Identify which cell holds the provided text, then report its (X, Y) central coordinate. 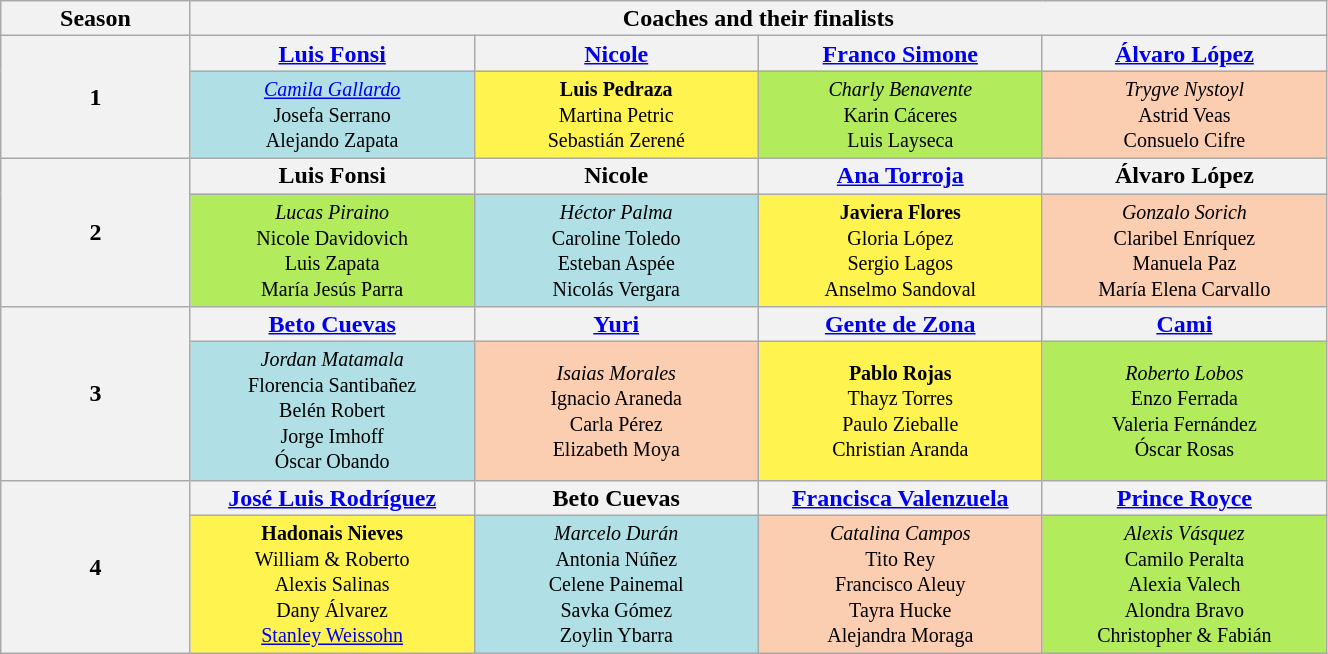
4 (96, 567)
Coaches and their finalists (758, 18)
Catalina CamposTito ReyFrancisco AleuyTayra HuckeAlejandra Moraga (900, 584)
Charly BenaventeKarin CáceresLuis Layseca (900, 115)
Cami (1184, 324)
3 (96, 394)
Trygve NystoylAstrid VeasConsuelo Cifre (1184, 115)
Héctor Palma Caroline ToledoEsteban AspéeNicolás Vergara (616, 250)
José Luis Rodríguez (332, 498)
Roberto LobosEnzo FerradaValeria FernándezÓscar Rosas (1184, 412)
Gonzalo SorichClaribel EnríquezManuela PazMaría Elena Carvallo (1184, 250)
Season (96, 18)
Gente de Zona (900, 324)
Isaias MoralesIgnacio AranedaCarla PérezElizabeth Moya (616, 412)
Prince Royce (1184, 498)
Alexis VásquezCamilo PeraltaAlexia ValechAlondra BravoChristopher & Fabián (1184, 584)
Franco Simone (900, 54)
Jordan MatamalaFlorencia SantibañezBelén RobertJorge ImhoffÓscar Obando (332, 412)
Francisca Valenzuela (900, 498)
2 (96, 232)
Lucas PirainoNicole DavidovichLuis ZapataMaría Jesús Parra (332, 250)
Marcelo DuránAntonia NúñezCelene PainemalSavka GómezZoylin Ybarra (616, 584)
Yuri (616, 324)
1 (96, 98)
Javiera FloresGloria LópezSergio LagosAnselmo Sandoval (900, 250)
Camila GallardoJosefa SerranoAlejando Zapata (332, 115)
Hadonais NievesWilliam & RobertoAlexis SalinasDany ÁlvarezStanley Weissohn (332, 584)
Pablo RojasThayz TorresPaulo ZieballeChristian Aranda (900, 412)
Ana Torroja (900, 176)
Luis PedrazaMartina PetricSebastián Zerené (616, 115)
